Capture the cell that displays the provided text and extract its (X, Y) central coordinate. 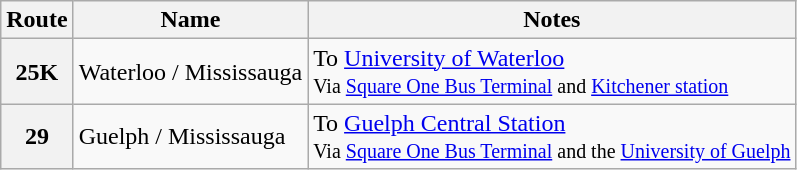
Name (190, 20)
Notes (552, 20)
25K (37, 72)
Waterloo / Mississauga (190, 72)
To Guelph Central StationVia Square One Bus Terminal and the University of Guelph (552, 136)
29 (37, 136)
To University of WaterlooVia Square One Bus Terminal and Kitchener station (552, 72)
Guelph / Mississauga (190, 136)
Route (37, 20)
